For the text-containing cell, return its midpoint in (x, y) coordinate format. 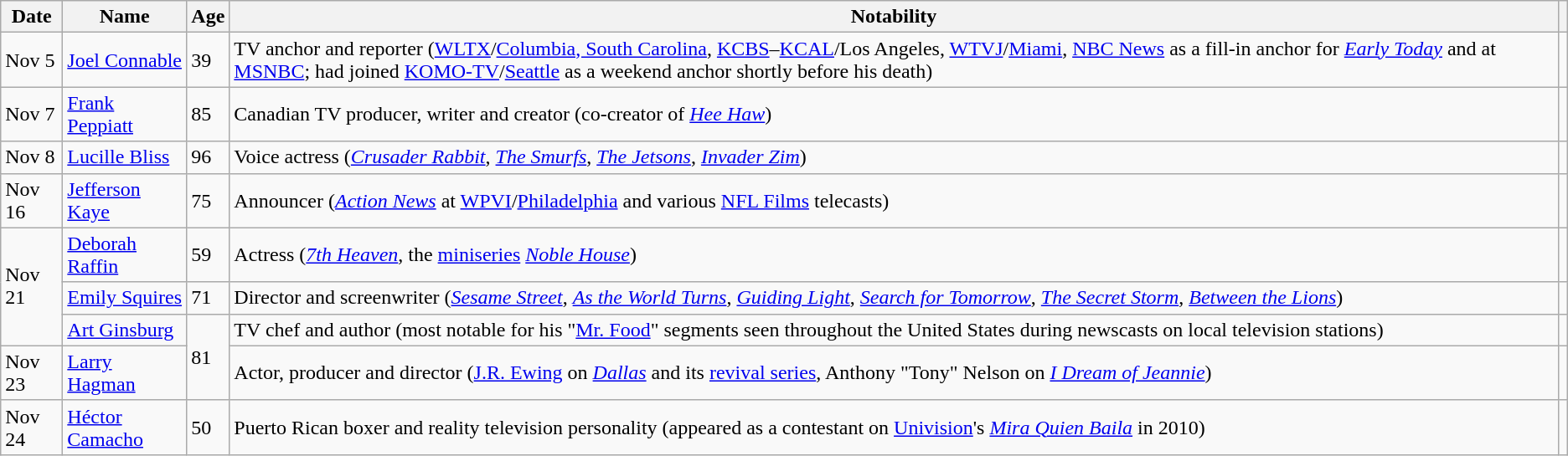
Héctor Camacho (125, 427)
Puerto Rican boxer and reality television personality (appeared as a contestant on Univision's Mira Quien Baila in 2010) (894, 427)
39 (208, 60)
Emily Squires (125, 298)
Name (125, 17)
Nov 16 (32, 201)
Jefferson Kaye (125, 201)
96 (208, 157)
Nov 5 (32, 60)
TV chef and author (most notable for his "Mr. Food" segments seen throughout the United States during newscasts on local television stations) (894, 330)
85 (208, 114)
Actress (7th Heaven, the miniseries Noble House) (894, 254)
Age (208, 17)
Notability (894, 17)
Date (32, 17)
Art Ginsburg (125, 330)
Nov 24 (32, 427)
Announcer (Action News at WPVI/Philadelphia and various NFL Films telecasts) (894, 201)
Lucille Bliss (125, 157)
Director and screenwriter (Sesame Street, As the World Turns, Guiding Light, Search for Tomorrow, The Secret Storm, Between the Lions) (894, 298)
50 (208, 427)
81 (208, 356)
71 (208, 298)
59 (208, 254)
75 (208, 201)
Nov 23 (32, 373)
Nov 7 (32, 114)
Nov 8 (32, 157)
Actor, producer and director (J.R. Ewing on Dallas and its revival series, Anthony "Tony" Nelson on I Dream of Jeannie) (894, 373)
Nov 21 (32, 286)
Deborah Raffin (125, 254)
Voice actress (Crusader Rabbit, The Smurfs, The Jetsons, Invader Zim) (894, 157)
Larry Hagman (125, 373)
Canadian TV producer, writer and creator (co-creator of Hee Haw) (894, 114)
Joel Connable (125, 60)
Frank Peppiatt (125, 114)
